Find where the given text appears and provide that cell's center as (X, Y) coordinate. 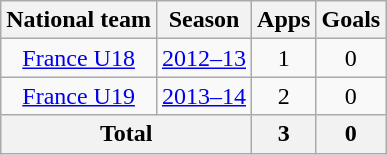
France U18 (79, 58)
2013–14 (204, 96)
1 (284, 58)
2 (284, 96)
Apps (284, 20)
3 (284, 134)
National team (79, 20)
2012–13 (204, 58)
Season (204, 20)
France U19 (79, 96)
Goals (351, 20)
Total (126, 134)
